Determine the (X, Y) coordinate at the center of the cell enclosing the given text.  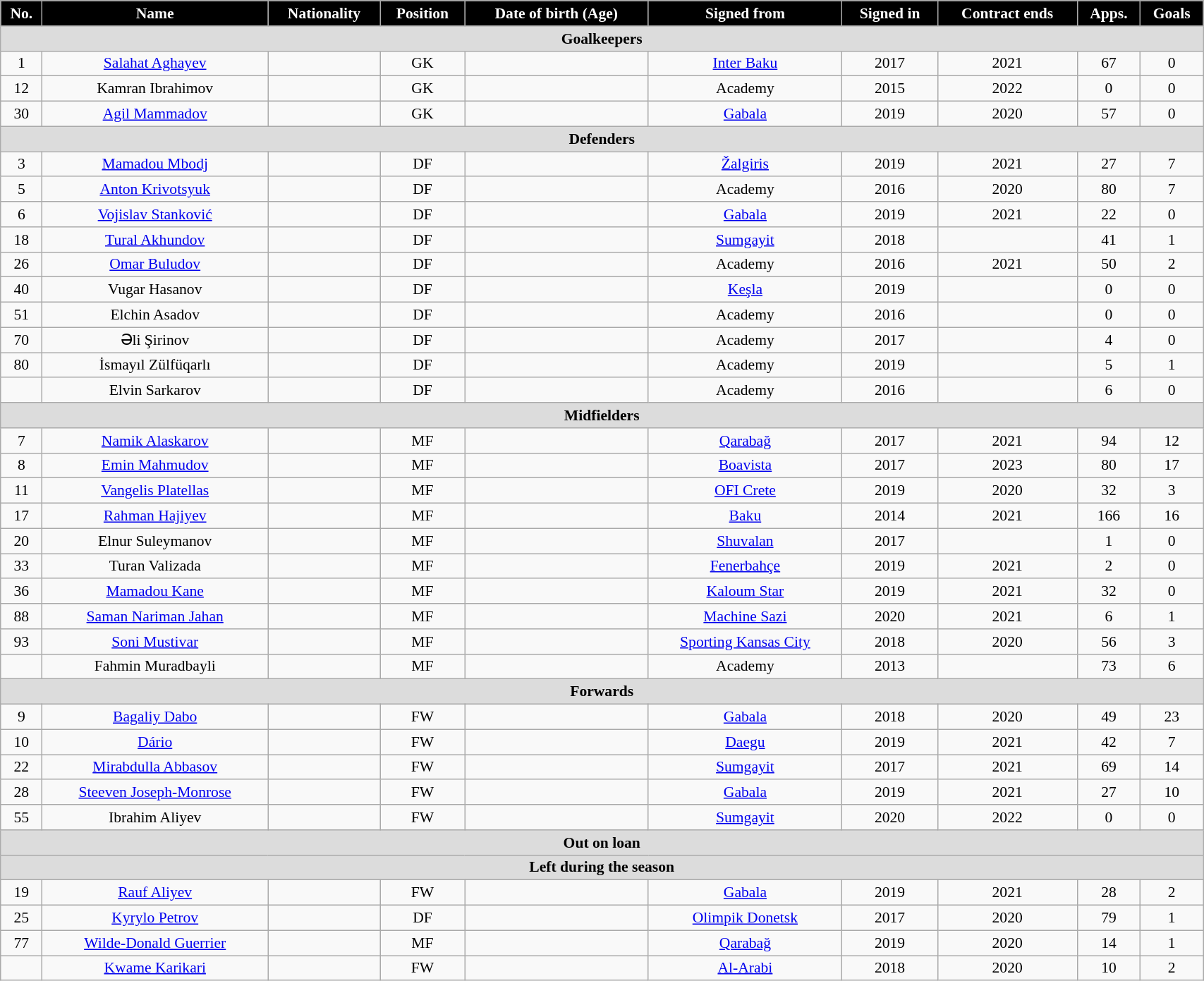
Position (422, 13)
Daegu (745, 742)
Fahmin Muradbayli (155, 666)
Goals (1172, 13)
Dário (155, 742)
Emin Mahmudov (155, 465)
Sporting Kansas City (745, 642)
Vojislav Stanković (155, 214)
56 (1109, 642)
25 (21, 918)
Inter Baku (745, 63)
57 (1109, 114)
2015 (890, 89)
Rahman Hajiyev (155, 516)
88 (21, 616)
93 (21, 642)
23 (1172, 717)
Omar Buludov (155, 264)
18 (21, 240)
77 (21, 943)
51 (21, 315)
Boavista (745, 465)
36 (21, 592)
Out on loan (602, 843)
Name (155, 13)
Mirabdulla Abbasov (155, 767)
Baku (745, 516)
Keşla (745, 290)
Wilde-Donald Guerrier (155, 943)
Agil Mammadov (155, 114)
Left during the season (602, 867)
Salahat Aghayev (155, 63)
79 (1109, 918)
Elnur Suleymanov (155, 541)
Steeven Joseph-Monrose (155, 793)
Žalgiris (745, 164)
11 (21, 491)
2023 (1007, 465)
Apps. (1109, 13)
Kyrylo Petrov (155, 918)
8 (21, 465)
Soni Mustivar (155, 642)
70 (21, 340)
Turan Valizada (155, 566)
OFI Crete (745, 491)
Namik Alaskarov (155, 441)
30 (21, 114)
Elvin Sarkarov (155, 391)
4 (1109, 340)
Goalkeepers (602, 39)
49 (1109, 717)
Kwame Karikari (155, 968)
No. (21, 13)
26 (21, 264)
16 (1172, 516)
Mamadou Mbodj (155, 164)
Al-Arabi (745, 968)
Rauf Aliyev (155, 893)
Ibrahim Aliyev (155, 817)
42 (1109, 742)
41 (1109, 240)
Midfielders (602, 415)
20 (21, 541)
Signed in (890, 13)
Anton Krivotsyuk (155, 190)
55 (21, 817)
40 (21, 290)
Tural Akhundov (155, 240)
Date of birth (Age) (557, 13)
2014 (890, 516)
2013 (890, 666)
19 (21, 893)
33 (21, 566)
Machine Sazi (745, 616)
Saman Nariman Jahan (155, 616)
94 (1109, 441)
9 (21, 717)
Əli Şirinov (155, 340)
Bagaliy Dabo (155, 717)
Mamadou Kane (155, 592)
50 (1109, 264)
Contract ends (1007, 13)
Elchin Asadov (155, 315)
Defenders (602, 139)
69 (1109, 767)
Kaloum Star (745, 592)
Vangelis Platellas (155, 491)
73 (1109, 666)
Fenerbahçe (745, 566)
Olimpik Donetsk (745, 918)
166 (1109, 516)
67 (1109, 63)
Signed from (745, 13)
Kamran Ibrahimov (155, 89)
Vugar Hasanov (155, 290)
İsmayıl Zülfüqarlı (155, 365)
Forwards (602, 692)
Nationality (324, 13)
Shuvalan (745, 541)
